For the text-containing cell, return its midpoint in [x, y] coordinate format. 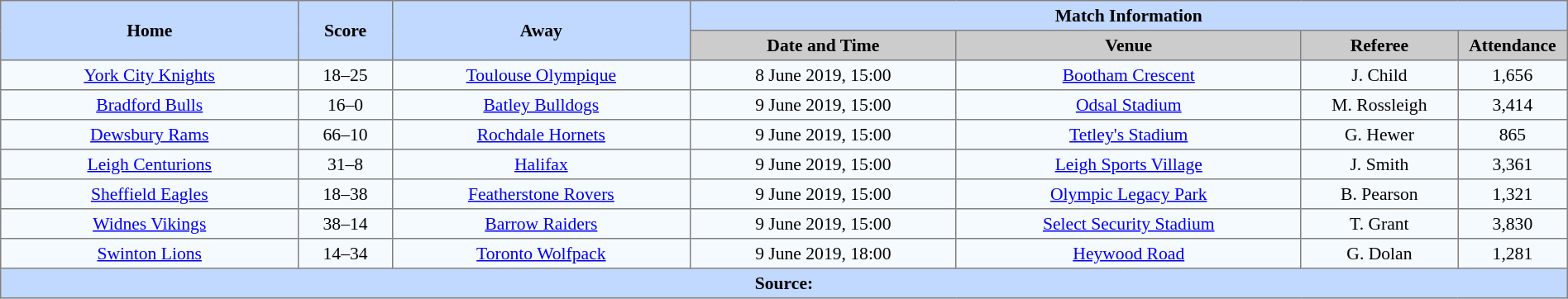
G. Dolan [1379, 254]
31–8 [346, 164]
1,281 [1513, 254]
Date and Time [823, 45]
Dewsbury Rams [150, 135]
14–34 [346, 254]
Source: [784, 283]
Attendance [1513, 45]
Barrow Raiders [541, 224]
66–10 [346, 135]
9 June 2019, 18:00 [823, 254]
Bootham Crescent [1128, 75]
Bradford Bulls [150, 105]
B. Pearson [1379, 194]
Leigh Sports Village [1128, 164]
Match Information [1128, 16]
Toulouse Olympique [541, 75]
8 June 2019, 15:00 [823, 75]
J. Smith [1379, 164]
York City Knights [150, 75]
Sheffield Eagles [150, 194]
38–14 [346, 224]
865 [1513, 135]
3,361 [1513, 164]
1,656 [1513, 75]
Venue [1128, 45]
Featherstone Rovers [541, 194]
Toronto Wolfpack [541, 254]
Away [541, 31]
T. Grant [1379, 224]
Home [150, 31]
M. Rossleigh [1379, 105]
3,414 [1513, 105]
Rochdale Hornets [541, 135]
Batley Bulldogs [541, 105]
Swinton Lions [150, 254]
J. Child [1379, 75]
Referee [1379, 45]
3,830 [1513, 224]
Leigh Centurions [150, 164]
Odsal Stadium [1128, 105]
Heywood Road [1128, 254]
Tetley's Stadium [1128, 135]
G. Hewer [1379, 135]
Widnes Vikings [150, 224]
16–0 [346, 105]
Score [346, 31]
18–38 [346, 194]
Select Security Stadium [1128, 224]
1,321 [1513, 194]
Halifax [541, 164]
18–25 [346, 75]
Olympic Legacy Park [1128, 194]
